Output the (X, Y) coordinate of the center of the cell containing the given text.  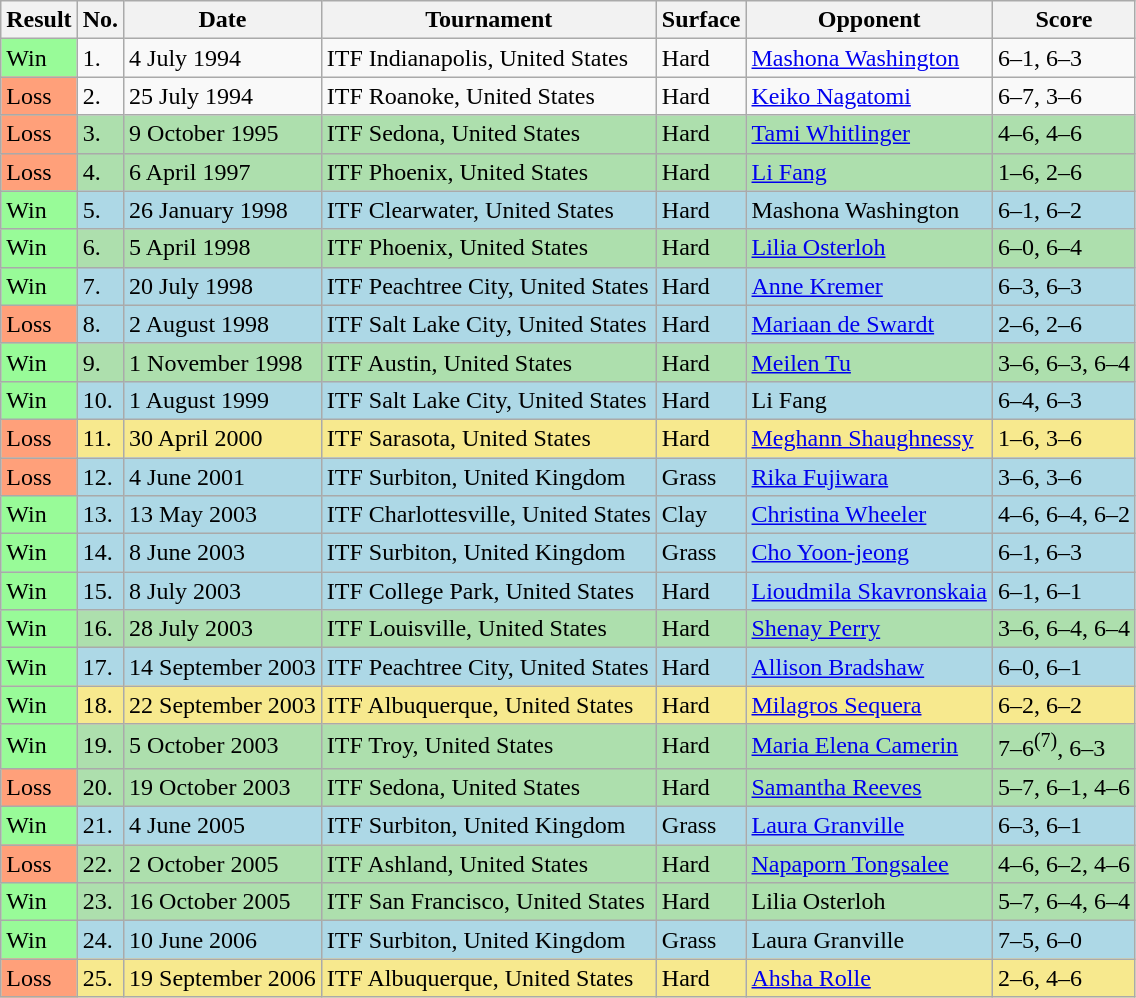
ITF Indianapolis, United States (488, 58)
16. (100, 629)
6–2, 6–2 (1064, 705)
1. (100, 58)
Mariaan de Swardt (869, 324)
12. (100, 477)
23. (100, 902)
13. (100, 515)
ITF College Park, United States (488, 591)
Date (223, 20)
5. (100, 210)
2 October 2005 (223, 864)
Result (39, 20)
8 June 2003 (223, 553)
14. (100, 553)
2–6, 4–6 (1064, 978)
Score (1064, 20)
19 September 2006 (223, 978)
28 July 2003 (223, 629)
4–6, 6–2, 4–6 (1064, 864)
Clay (701, 515)
6. (100, 248)
19 October 2003 (223, 787)
6–0, 6–4 (1064, 248)
5 April 1998 (223, 248)
3. (100, 134)
Tournament (488, 20)
Opponent (869, 20)
Shenay Perry (869, 629)
30 April 2000 (223, 438)
ITF Troy, United States (488, 746)
7–5, 6–0 (1064, 940)
Rika Fujiwara (869, 477)
Keiko Nagatomi (869, 96)
26 January 1998 (223, 210)
Surface (701, 20)
9 October 1995 (223, 134)
18. (100, 705)
3–6, 3–6 (1064, 477)
Cho Yoon-jeong (869, 553)
6–3, 6–1 (1064, 826)
17. (100, 667)
Lioudmila Skavronskaia (869, 591)
11. (100, 438)
8. (100, 324)
4 June 2001 (223, 477)
13 May 2003 (223, 515)
ITF Sarasota, United States (488, 438)
No. (100, 20)
Napaporn Tongsalee (869, 864)
4–6, 6–4, 6–2 (1064, 515)
1–6, 3–6 (1064, 438)
ITF Roanoke, United States (488, 96)
6–1, 6–2 (1064, 210)
ITF San Francisco, United States (488, 902)
2–6, 2–6 (1064, 324)
5 October 2003 (223, 746)
4–6, 4–6 (1064, 134)
Milagros Sequera (869, 705)
ITF Clearwater, United States (488, 210)
7–6(7), 6–3 (1064, 746)
14 September 2003 (223, 667)
10. (100, 400)
8 July 2003 (223, 591)
21. (100, 826)
4 June 2005 (223, 826)
2 August 1998 (223, 324)
ITF Louisville, United States (488, 629)
6–4, 6–3 (1064, 400)
6 April 1997 (223, 172)
Meghann Shaughnessy (869, 438)
22. (100, 864)
1–6, 2–6 (1064, 172)
Christina Wheeler (869, 515)
6–3, 6–3 (1064, 286)
3–6, 6–4, 6–4 (1064, 629)
25. (100, 978)
10 June 2006 (223, 940)
Samantha Reeves (869, 787)
25 July 1994 (223, 96)
ITF Austin, United States (488, 362)
Meilen Tu (869, 362)
6–1, 6–1 (1064, 591)
7. (100, 286)
24. (100, 940)
1 November 1998 (223, 362)
20 July 1998 (223, 286)
6–0, 6–1 (1064, 667)
6–7, 3–6 (1064, 96)
5–7, 6–4, 6–4 (1064, 902)
19. (100, 746)
Ahsha Rolle (869, 978)
Tami Whitlinger (869, 134)
Anne Kremer (869, 286)
2. (100, 96)
5–7, 6–1, 4–6 (1064, 787)
15. (100, 591)
Allison Bradshaw (869, 667)
3–6, 6–3, 6–4 (1064, 362)
1 August 1999 (223, 400)
4. (100, 172)
22 September 2003 (223, 705)
9. (100, 362)
Maria Elena Camerin (869, 746)
ITF Ashland, United States (488, 864)
16 October 2005 (223, 902)
ITF Charlottesville, United States (488, 515)
20. (100, 787)
4 July 1994 (223, 58)
